Return the [X, Y] coordinate for the center point of the cell that contains the specified text.  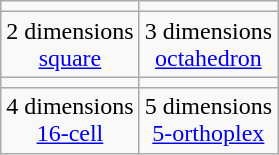
4 dimensions16-cell [70, 120]
3 dimensionsoctahedron [208, 44]
5 dimensions5-orthoplex [208, 120]
2 dimensionssquare [70, 44]
